Return the [x, y] coordinate for the center point of the cell that contains the specified text.  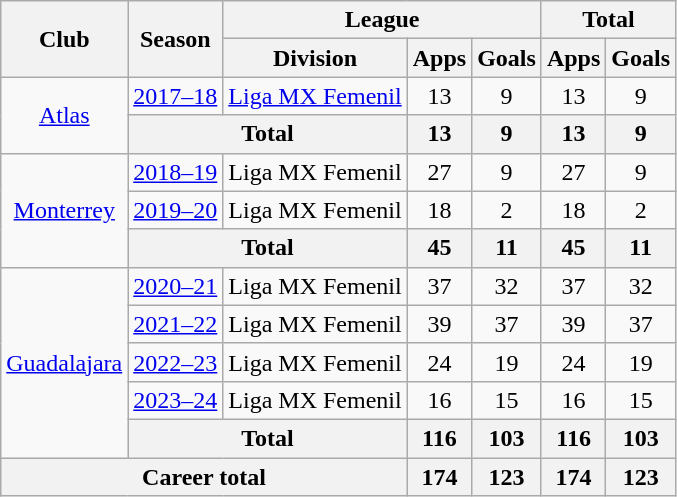
Monterrey [64, 210]
Season [176, 39]
2022–23 [176, 362]
2019–20 [176, 210]
2018–19 [176, 172]
Guadalajara [64, 362]
Career total [204, 477]
2021–22 [176, 324]
Atlas [64, 115]
2023–24 [176, 400]
Club [64, 39]
2020–21 [176, 286]
League [382, 20]
Division [315, 58]
2017–18 [176, 96]
